Return (X, Y) of the center of cell containing provided text 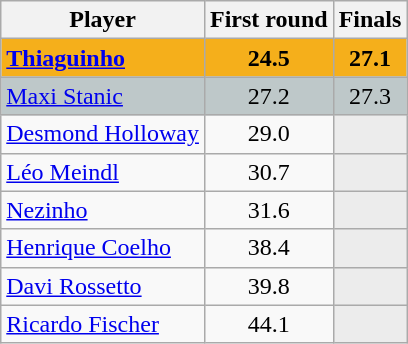
Maxi Stanic (103, 96)
31.6 (268, 210)
39.8 (268, 286)
24.5 (268, 58)
Thiaguinho (103, 58)
Desmond Holloway (103, 134)
Player (103, 20)
Léo Meindl (103, 172)
Henrique Coelho (103, 248)
Finals (370, 20)
27.1 (370, 58)
44.1 (268, 324)
38.4 (268, 248)
Nezinho (103, 210)
First round (268, 20)
30.7 (268, 172)
27.2 (268, 96)
Davi Rossetto (103, 286)
Ricardo Fischer (103, 324)
27.3 (370, 96)
29.0 (268, 134)
